Extract the (x, y) coordinate from the center of the cell holding the provided text.  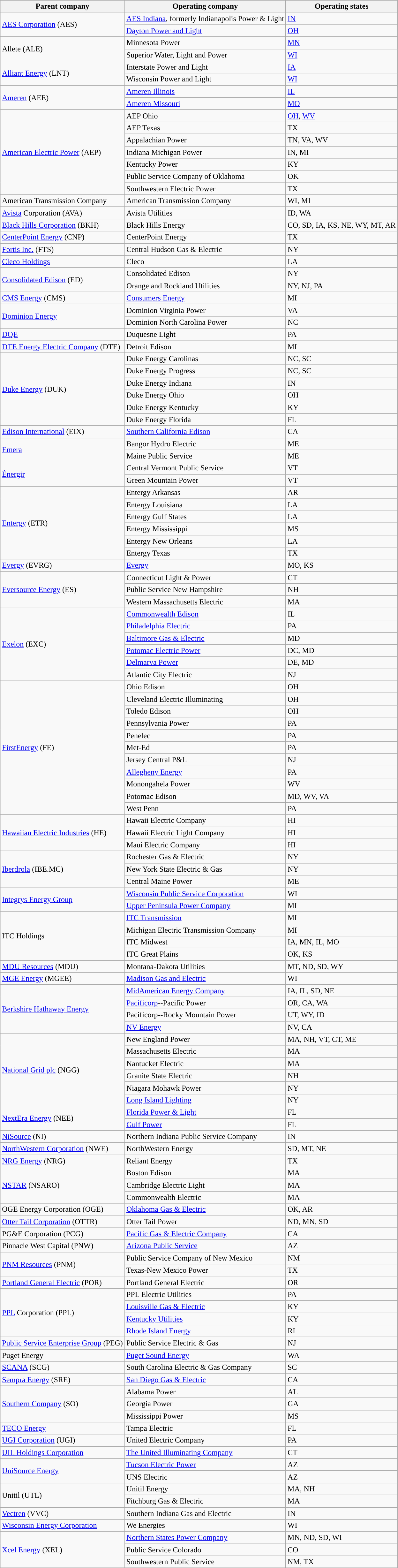
Black Hills Corporation (BKH) (63, 225)
San Diego Gas & Electric (205, 1380)
Southern Indiana Gas and Electric (205, 1513)
SC (342, 1367)
Entergy Arkansas (205, 492)
Massachusetts Electric (205, 1051)
Duke Energy Kentucky (205, 407)
TN, VA, WV (342, 140)
IN, MI (342, 152)
Wisconsin Power and Light (205, 79)
Boston Edison (205, 1173)
Wisconsin Public Service Corporation (205, 893)
UNS Electric (205, 1477)
Entergy Texas (205, 553)
AES Corporation (AES) (63, 25)
Texas-New Mexico Power (205, 1270)
NY, NJ, PA (342, 286)
New York State Electric & Gas (205, 869)
NM (342, 1258)
AES Indiana, formerly Indianapolis Power & Light (205, 19)
Long Island Lighting (205, 1100)
Entergy New Orleans (205, 541)
OK, KS (342, 954)
NorthWestern Corporation (NWE) (63, 1149)
Green Mountain Power (205, 480)
AR (342, 492)
Pennsylvania Power (205, 723)
Potomac Electric Power (205, 650)
OR (342, 1282)
Tucson Electric Power (205, 1465)
Evergy (205, 565)
Eversource Energy (ES) (63, 590)
Sempra Energy (SRE) (63, 1380)
Southwestern Electric Power (205, 189)
Dominion Energy (63, 316)
Emera (63, 450)
Minnesota Power (205, 43)
Pacific Gas & Electric Company (205, 1234)
VA (342, 310)
Public Service Electric & Gas (205, 1343)
ITC Holdings (63, 936)
Montana-Dakota Utilities (205, 966)
CO (342, 1550)
Evergy (EVRG) (63, 565)
WI, MI (342, 201)
Connecticut Light & Power (205, 578)
Central Vermont Public Service (205, 468)
Hawaiian Electric Industries (HE) (63, 833)
TECO Energy (63, 1428)
Cambridge Electric Light (205, 1185)
Consolidated Edison (ED) (63, 280)
AL (342, 1392)
National Grid plc (NGG) (63, 1070)
Fitchburg Gas & Electric (205, 1501)
OK (342, 177)
OH, WV (342, 116)
MidAmerican Energy Company (205, 991)
NiSource (NI) (63, 1137)
Central Maine Power (205, 881)
Appalachian Power (205, 140)
Toledo Edison (205, 711)
Tampa Electric (205, 1428)
ITC Great Plains (205, 954)
Consumers Energy (205, 298)
Commonwealth Edison (205, 614)
Duke Energy Indiana (205, 383)
IA, MN, IL, MO (342, 942)
Met-Ed (205, 748)
Public Service New Hampshire (205, 590)
CenterPoint Energy (CNP) (63, 237)
Duke Energy Progress (205, 371)
Entergy Louisiana (205, 504)
Florida Power & Light (205, 1112)
Rhode Island Energy (205, 1331)
Pacificorp--Rocky Mountain Power (205, 1015)
IA, IL, SD, NE (342, 991)
Duke Energy Carolinas (205, 359)
NV Energy (205, 1027)
Arizona Public Service (205, 1246)
IA (342, 67)
Dominion Virginia Power (205, 310)
SCANA (SCG) (63, 1367)
Allegheny Energy (205, 772)
CMS Energy (CMS) (63, 298)
Pacificorp--Pacific Power (205, 1003)
UT, WY, ID (342, 1015)
Indiana Michigan Power (205, 152)
New England Power (205, 1039)
Operating company (205, 6)
Michigan Electric Transmission Company (205, 930)
Ameren Illinois (205, 91)
Rochester Gas & Electric (205, 857)
Penelec (205, 735)
AEP Ohio (205, 116)
NorthWestern Energy (205, 1149)
DC, MD (342, 650)
UIL Holdings Corporation (63, 1452)
Allete (ALE) (63, 49)
WA (342, 1355)
ID, WA (342, 213)
DTE Energy Electric Company (DTE) (63, 346)
Entergy (ETR) (63, 523)
Berkshire Hathaway Energy (63, 1009)
Ohio Edison (205, 687)
Consolidated Edison (205, 274)
Southern Company (SO) (63, 1404)
Public Service Company of New Mexico (205, 1258)
Otter Tail Corporation (OTTR) (63, 1222)
Monongahela Power (205, 784)
Western Massachusetts Electric (205, 602)
Entergy Mississippi (205, 529)
Cleco Holdings (63, 261)
MT, ND, SD, WY (342, 966)
Upper Peninsula Power Company (205, 905)
South Carolina Electric & Gas Company (205, 1367)
Unitil (UTL) (63, 1495)
Fortis Inc. (FTS) (63, 249)
PG&E Corporation (PCG) (63, 1234)
Maui Electric Company (205, 845)
SD, MT, NE (342, 1149)
Reliant Energy (205, 1161)
Bangor Hydro Electric (205, 444)
Duke Energy (DUK) (63, 389)
Granite State Electric (205, 1076)
NRG Energy (NRG) (63, 1161)
DE, MD (342, 663)
Philadelphia Electric (205, 626)
Alliant Energy (LNT) (63, 73)
Commonwealth Electric (205, 1197)
RI (342, 1331)
Puget Energy (63, 1355)
Unitil Energy (205, 1489)
CO, SD, IA, KS, NE, WY, MT, AR (342, 225)
Niagara Mohawk Power (205, 1088)
Black Hills Energy (205, 225)
Entergy Gulf States (205, 517)
Kentucky Utilities (205, 1319)
NM, TX (342, 1562)
Public Service Enterprise Group (PEG) (63, 1343)
MD, WV, VA (342, 796)
Duke Energy Florida (205, 420)
Puget Sound Energy (205, 1355)
OK, AR (342, 1209)
WV (342, 784)
Jersey Central P&L (205, 760)
Mississippi Power (205, 1416)
Central Hudson Gas & Electric (205, 249)
Gulf Power (205, 1124)
Cleveland Electric Illuminating (205, 699)
MN, ND, SD, WI (342, 1538)
NC (342, 322)
Vectren (VVC) (63, 1513)
Superior Water, Light and Power (205, 55)
Wisconsin Energy Corporation (63, 1526)
Xcel Energy (XEL) (63, 1550)
West Penn (205, 808)
Duquesne Light (205, 334)
CenterPoint Energy (205, 237)
Dayton Power and Light (205, 31)
PPL Electric Utilities (205, 1294)
Parent company (63, 6)
Otter Tail Power (205, 1222)
Detroit Edison (205, 346)
Hawaii Electric Company (205, 821)
Operating states (342, 6)
Potomac Edison (205, 796)
OR, CA, WA (342, 1003)
Dominion North Carolina Power (205, 322)
PPL Corporation (PPL) (63, 1313)
MA, NH, VT, CT, ME (342, 1039)
ITC Midwest (205, 942)
Orange and Rockland Utilities (205, 286)
ND, MN, SD (342, 1222)
Ameren (AEE) (63, 97)
Ameren Missouri (205, 103)
GA (342, 1404)
Iberdrola (IBE.MC) (63, 869)
Exelon (EXC) (63, 644)
Kentucky Power (205, 164)
MGE Energy (MGEE) (63, 979)
MO (342, 103)
Portland General Electric (POR) (63, 1282)
Avista Utilities (205, 213)
PNM Resources (PNM) (63, 1264)
Oklahoma Gas & Electric (205, 1209)
Portland General Electric (205, 1282)
Integrys Energy Group (63, 899)
Baltimore Gas & Electric (205, 638)
Nantucket Electric (205, 1064)
The United Illuminating Company (205, 1452)
Alabama Power (205, 1392)
Delmarva Power (205, 663)
Avista Corporation (AVA) (63, 213)
Interstate Power and Light (205, 67)
ITC Transmission (205, 918)
Public Service Colorado (205, 1550)
Public Service Company of Oklahoma (205, 177)
Georgia Power (205, 1404)
Madison Gas and Electric (205, 979)
MO, KS (342, 565)
Duke Energy Ohio (205, 395)
Northern Indiana Public Service Company (205, 1137)
Cleco (205, 261)
Énergir (63, 474)
MN (342, 43)
MDU Resources (MDU) (63, 966)
AEP Texas (205, 128)
NV, CA (342, 1027)
Atlantic City Electric (205, 675)
MD (342, 638)
Southwestern Public Service (205, 1562)
MA, NH (342, 1489)
UniSource Energy (63, 1471)
Hawaii Electric Light Company (205, 833)
NextEra Energy (NEE) (63, 1118)
UGI Corporation (UGI) (63, 1440)
OGE Energy Corporation (OGE) (63, 1209)
Pinnacle West Capital (PNW) (63, 1246)
United Electric Company (205, 1440)
NSTAR (NSARO) (63, 1185)
Maine Public Service (205, 456)
FirstEnergy (FE) (63, 748)
Northern States Power Company (205, 1538)
Louisville Gas & Electric (205, 1307)
American Electric Power (AEP) (63, 152)
DQE (63, 334)
We Energies (205, 1526)
Southern California Edison (205, 432)
Edison International (EIX) (63, 432)
